Locate the cell with the specified text and output its [x, y] center coordinate. 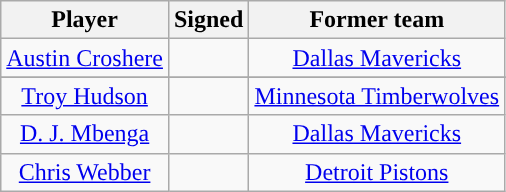
Troy Hudson [85, 96]
Player [85, 20]
Detroit Pistons [377, 172]
Chris Webber [85, 172]
D. J. Mbenga [85, 134]
Former team [377, 20]
Minnesota Timberwolves [377, 96]
Signed [208, 20]
Austin Croshere [85, 58]
